Detect which cell encompasses the target text, then output its (X, Y) center coordinate. 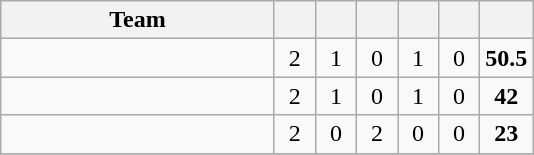
Team (138, 20)
42 (506, 96)
23 (506, 134)
50.5 (506, 58)
